Determine the (X, Y) coordinate at the center of the cell enclosing the given text.  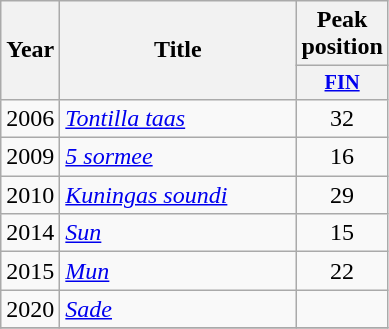
2014 (30, 233)
Sade (178, 309)
22 (342, 271)
29 (342, 195)
15 (342, 233)
2015 (30, 271)
Kuningas soundi (178, 195)
32 (342, 118)
FIN (342, 83)
Tontilla taas (178, 118)
5 sormee (178, 157)
2006 (30, 118)
Peakposition (342, 34)
16 (342, 157)
2009 (30, 157)
2010 (30, 195)
Year (30, 50)
2020 (30, 309)
Mun (178, 271)
Title (178, 50)
Sun (178, 233)
